For the text-containing cell, return its midpoint in [x, y] coordinate format. 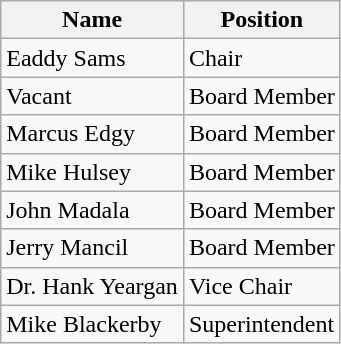
Vacant [92, 96]
Jerry Mancil [92, 248]
Name [92, 20]
Superintendent [262, 324]
Position [262, 20]
Chair [262, 58]
Marcus Edgy [92, 134]
Mike Blackerby [92, 324]
Vice Chair [262, 286]
Eaddy Sams [92, 58]
Mike Hulsey [92, 172]
Dr. Hank Yeargan [92, 286]
John Madala [92, 210]
